Provide the [x, y] coordinate of the cell's center where the given text is located.  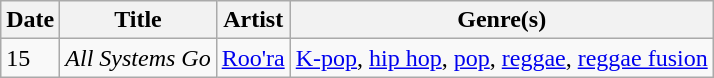
Date [30, 20]
Roo'ra [253, 58]
Genre(s) [502, 20]
Title [138, 20]
15 [30, 58]
Artist [253, 20]
K-pop, hip hop, pop, reggae, reggae fusion [502, 58]
All Systems Go [138, 58]
